Find where the given text appears and provide that cell's center as (X, Y) coordinate. 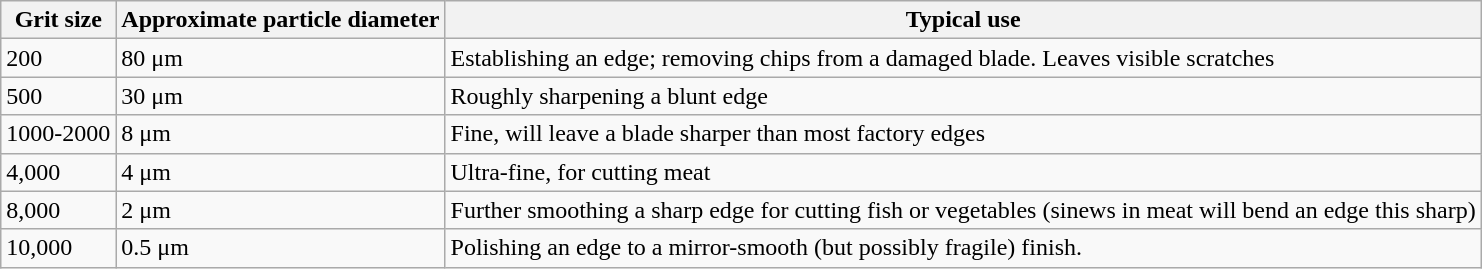
Roughly sharpening a blunt edge (963, 96)
8 μm (280, 134)
2 μm (280, 210)
1000-2000 (58, 134)
30 μm (280, 96)
8,000 (58, 210)
10,000 (58, 248)
4 μm (280, 172)
80 μm (280, 58)
Establishing an edge; removing chips from a damaged blade. Leaves visible scratches (963, 58)
500 (58, 96)
4,000 (58, 172)
Grit size (58, 20)
Approximate particle diameter (280, 20)
0.5 μm (280, 248)
200 (58, 58)
Fine, will leave a blade sharper than most factory edges (963, 134)
Further smoothing a sharp edge for cutting fish or vegetables (sinews in meat will bend an edge this sharp) (963, 210)
Typical use (963, 20)
Ultra-fine, for cutting meat (963, 172)
Polishing an edge to a mirror-smooth (but possibly fragile) finish. (963, 248)
